Determine the (X, Y) coordinate at the center of the cell enclosing the given text.  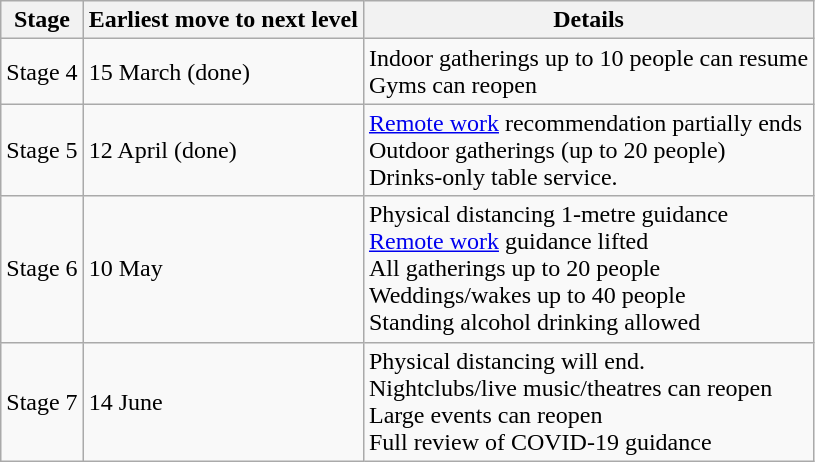
Stage 4 (42, 72)
14 June (223, 402)
Remote work recommendation partially endsOutdoor gatherings (up to 20 people)Drinks-only table service. (588, 150)
Details (588, 20)
Stage 6 (42, 269)
Physical distancing will end.Nightclubs/live music/theatres can reopenLarge events can reopenFull review of COVID-19 guidance (588, 402)
15 March (done) (223, 72)
Stage 7 (42, 402)
Stage (42, 20)
12 April (done) (223, 150)
Earliest move to next level (223, 20)
Stage 5 (42, 150)
Indoor gatherings up to 10 people can resumeGyms can reopen (588, 72)
10 May (223, 269)
